Return (X, Y) of the center of cell containing provided text 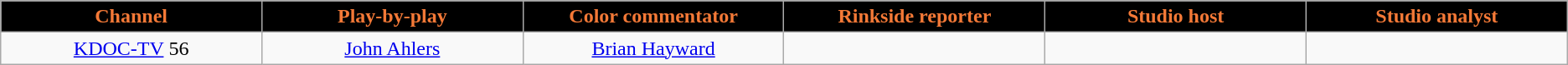
Studio analyst (1436, 17)
Brian Hayward (653, 48)
Studio host (1176, 17)
Play-by-play (392, 17)
Color commentator (653, 17)
John Ahlers (392, 48)
Channel (132, 17)
Rinkside reporter (915, 17)
KDOC-TV 56 (132, 48)
